Search for the cell housing the specified text and yield its (x, y) center coordinate. 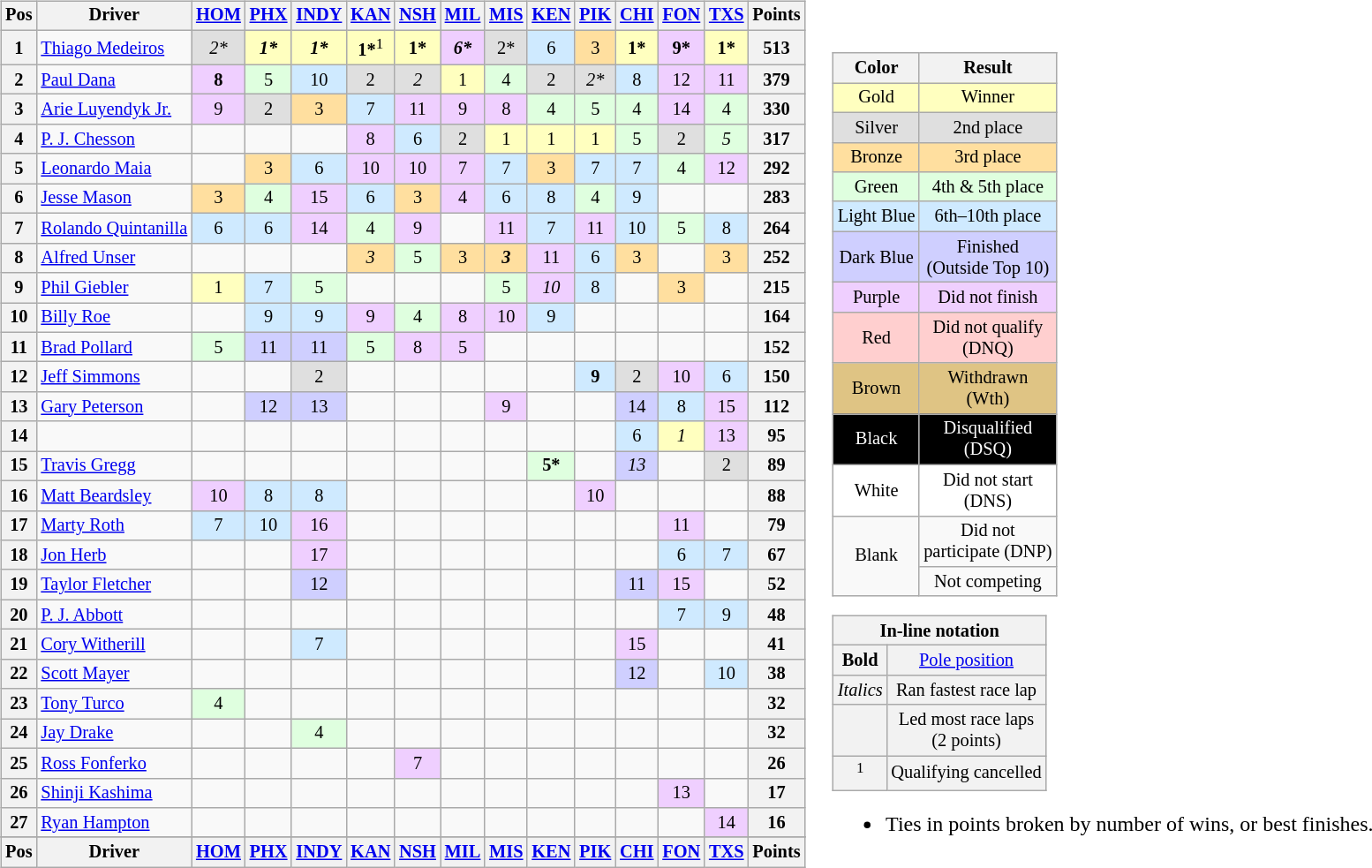
Shinji Kashima (114, 793)
112 (776, 406)
18 (19, 555)
Ran fastest race lap (966, 691)
Gold (876, 98)
Jesse Mason (114, 199)
Result (987, 68)
Not competing (987, 582)
19 (19, 585)
215 (776, 288)
Black (876, 440)
22 (19, 674)
Leonardo Maia (114, 169)
79 (776, 525)
Purple (876, 298)
2nd place (987, 127)
23 (19, 704)
Bold (860, 660)
Silver (876, 127)
Marty Roth (114, 525)
Red (876, 337)
164 (776, 317)
Cory Witherill (114, 645)
Jon Herb (114, 555)
In-line notation (939, 630)
Matt Beardsley (114, 495)
Billy Roe (114, 317)
Rolando Quintanilla (114, 229)
Qualifying cancelled (966, 774)
Taylor Fletcher (114, 585)
21 (19, 645)
Green (876, 187)
Color (876, 68)
152 (776, 347)
41 (776, 645)
264 (776, 229)
292 (776, 169)
52 (776, 585)
Withdrawn(Wth) (987, 389)
6* (463, 48)
283 (776, 199)
P. J. Chesson (114, 140)
95 (776, 436)
Did not finish (987, 298)
Ryan Hampton (114, 823)
Dark Blue (876, 257)
Paul Dana (114, 79)
Pole position (966, 660)
513 (776, 48)
Scott Mayer (114, 674)
Bronze (876, 157)
317 (776, 140)
Brown (876, 389)
P. J. Abbott (114, 615)
Alfred Unser (114, 258)
27 (19, 823)
6th–10th place (987, 216)
67 (776, 555)
24 (19, 734)
Italics (860, 691)
White (876, 490)
20 (19, 615)
88 (776, 495)
Thiago Medeiros (114, 48)
1*1 (371, 48)
4th & 5th place (987, 187)
89 (776, 466)
5* (551, 466)
Jay Drake (114, 734)
330 (776, 109)
Did notparticipate (DNP) (987, 541)
9* (682, 48)
379 (776, 79)
Arie Luyendyk Jr. (114, 109)
48 (776, 615)
Winner (987, 98)
Blank (876, 556)
Disqualified(DSQ) (987, 440)
Led most race laps(2 points) (966, 730)
150 (776, 377)
38 (776, 674)
25 (19, 763)
Phil Giebler (114, 288)
3rd place (987, 157)
Light Blue (876, 216)
Ross Fonferko (114, 763)
Brad Pollard (114, 347)
252 (776, 258)
Jeff Simmons (114, 377)
Did not start(DNS) (987, 490)
Gary Peterson (114, 406)
Tony Turco (114, 704)
Travis Gregg (114, 466)
Finished(Outside Top 10) (987, 257)
Did not qualify(DNQ) (987, 337)
